Determine the [X, Y] coordinate at the center of the cell enclosing the given text.  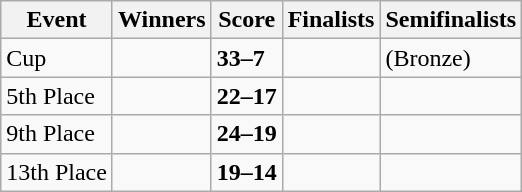
9th Place [57, 134]
24–19 [246, 134]
(Bronze) [451, 58]
13th Place [57, 172]
Event [57, 20]
Semifinalists [451, 20]
Cup [57, 58]
5th Place [57, 96]
Winners [162, 20]
22–17 [246, 96]
Finalists [331, 20]
Score [246, 20]
33–7 [246, 58]
19–14 [246, 172]
